From the cell containing the given text, extract its center point as (X, Y) coordinate. 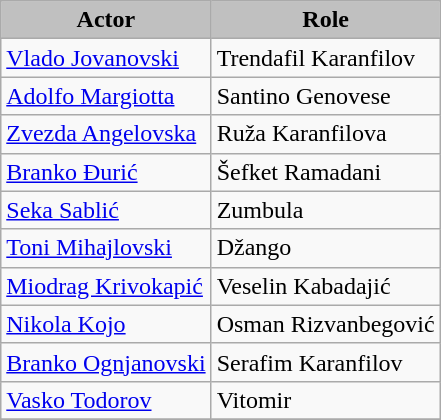
Zvezda Angelovska (106, 134)
Trendafil Karanfilov (326, 58)
Džango (326, 248)
Serafim Karanfilov (326, 362)
Seka Sablić (106, 210)
Adolfo Margiotta (106, 96)
Šefket Ramadani (326, 172)
Osman Rizvanbegović (326, 324)
Nikola Kojo (106, 324)
Vitomir (326, 400)
Vasko Todorov (106, 400)
Zumbula (326, 210)
Veselin Kabadajić (326, 286)
Branko Ognjanovski (106, 362)
Toni Mihajlovski (106, 248)
Actor (106, 20)
Vlado Jovanovski (106, 58)
Santino Genovese (326, 96)
Miodrag Krivokapić (106, 286)
Role (326, 20)
Branko Đurić (106, 172)
Ruža Karanfilova (326, 134)
